Determine the [X, Y] coordinate at the center of the cell enclosing the given text.  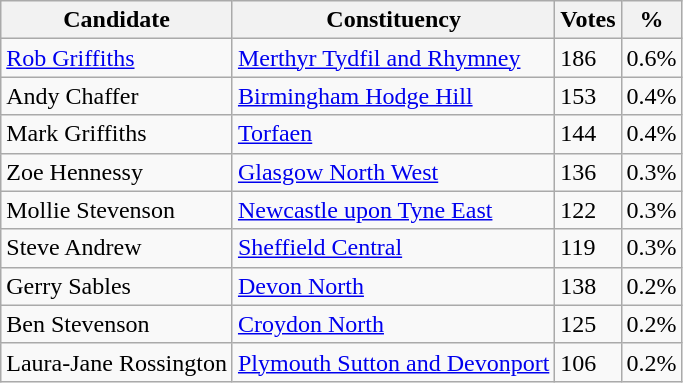
136 [588, 172]
Sheffield Central [393, 248]
138 [588, 286]
Steve Andrew [117, 248]
153 [588, 96]
Mark Griffiths [117, 134]
Andy Chaffer [117, 96]
Glasgow North West [393, 172]
119 [588, 248]
186 [588, 58]
Candidate [117, 20]
125 [588, 324]
Mollie Stevenson [117, 210]
Ben Stevenson [117, 324]
% [652, 20]
122 [588, 210]
Newcastle upon Tyne East [393, 210]
Merthyr Tydfil and Rhymney [393, 58]
Rob Griffiths [117, 58]
Birmingham Hodge Hill [393, 96]
Devon North [393, 286]
144 [588, 134]
Torfaen [393, 134]
106 [588, 362]
Zoe Hennessy [117, 172]
Gerry Sables [117, 286]
Croydon North [393, 324]
Laura-Jane Rossington [117, 362]
Votes [588, 20]
0.6% [652, 58]
Constituency [393, 20]
Plymouth Sutton and Devonport [393, 362]
